Extract the (x, y) coordinate from the center of the cell holding the provided text.  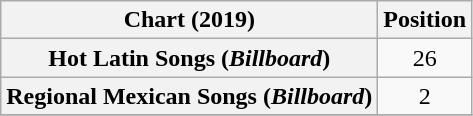
Position (425, 20)
2 (425, 96)
Chart (2019) (190, 20)
26 (425, 58)
Regional Mexican Songs (Billboard) (190, 96)
Hot Latin Songs (Billboard) (190, 58)
